Return the (x, y) coordinate for the center point of the cell that contains the specified text.  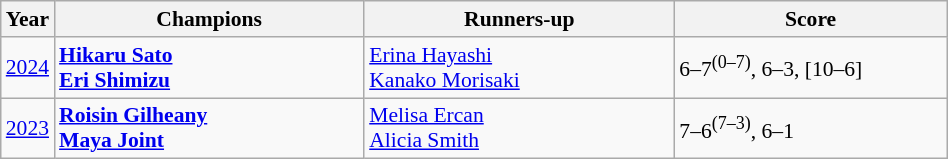
Erina Hayashi Kanako Morisaki (519, 68)
Runners-up (519, 19)
6–7(0–7), 6–3, [10–6] (810, 68)
2024 (28, 68)
Year (28, 19)
2023 (28, 128)
Champions (209, 19)
Hikaru Sato Eri Shimizu (209, 68)
Roisin Gilheany Maya Joint (209, 128)
Melisa Ercan Alicia Smith (519, 128)
7–6(7–3), 6–1 (810, 128)
Score (810, 19)
